Pinpoint the cell where the given text exists, returning its [x, y] midpoint coordinate. 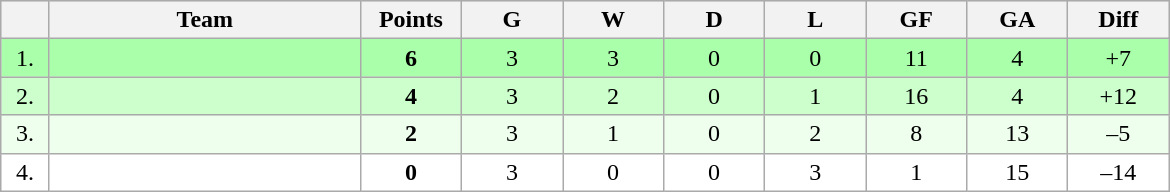
+7 [1118, 58]
3. [26, 134]
16 [916, 96]
W [612, 20]
Diff [1118, 20]
2. [26, 96]
11 [916, 58]
–5 [1118, 134]
15 [1018, 172]
Team [204, 20]
–14 [1118, 172]
GA [1018, 20]
G [512, 20]
+12 [1118, 96]
L [816, 20]
1. [26, 58]
6 [410, 58]
13 [1018, 134]
D [714, 20]
GF [916, 20]
Points [410, 20]
4. [26, 172]
8 [916, 134]
